Return (X, Y) of the center of cell containing provided text 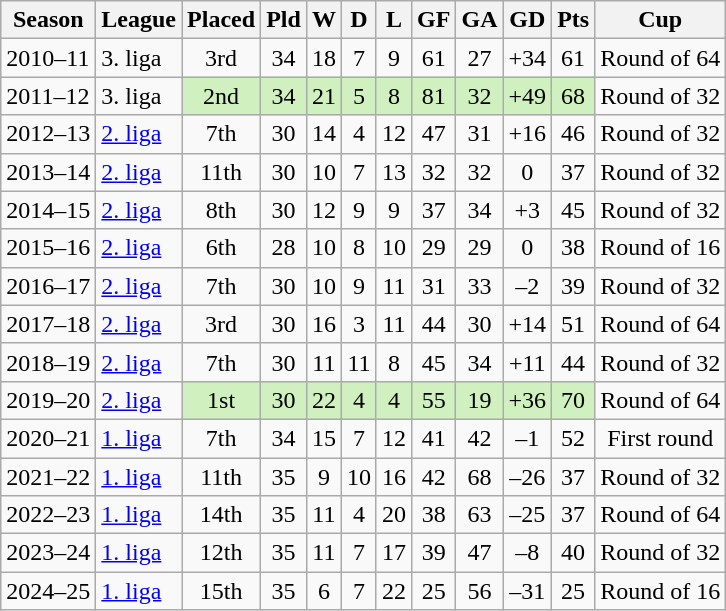
–25 (528, 515)
1st (222, 400)
D (358, 20)
55 (434, 400)
Pld (284, 20)
2023–24 (48, 553)
2015–16 (48, 248)
2024–25 (48, 591)
46 (574, 134)
+34 (528, 58)
70 (574, 400)
20 (394, 515)
2011–12 (48, 96)
51 (574, 324)
2010–11 (48, 58)
52 (574, 438)
19 (480, 400)
2013–14 (48, 172)
–8 (528, 553)
2016–17 (48, 286)
Season (48, 20)
GD (528, 20)
41 (434, 438)
League (139, 20)
14th (222, 515)
21 (324, 96)
15th (222, 591)
63 (480, 515)
2021–22 (48, 477)
–26 (528, 477)
2019–20 (48, 400)
2014–15 (48, 210)
+11 (528, 362)
12th (222, 553)
2012–13 (48, 134)
First round (660, 438)
+3 (528, 210)
2017–18 (48, 324)
GA (480, 20)
2022–23 (48, 515)
2020–21 (48, 438)
–1 (528, 438)
5 (358, 96)
2nd (222, 96)
40 (574, 553)
27 (480, 58)
+14 (528, 324)
L (394, 20)
56 (480, 591)
2018–19 (48, 362)
+16 (528, 134)
81 (434, 96)
3 (358, 324)
+49 (528, 96)
15 (324, 438)
6th (222, 248)
–2 (528, 286)
14 (324, 134)
8th (222, 210)
GF (434, 20)
Pts (574, 20)
33 (480, 286)
Cup (660, 20)
–31 (528, 591)
+36 (528, 400)
18 (324, 58)
W (324, 20)
6 (324, 591)
13 (394, 172)
17 (394, 553)
Placed (222, 20)
28 (284, 248)
